Output the (x, y) coordinate of the center of the cell containing the given text.  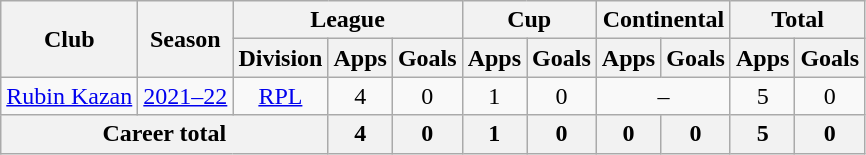
Total (797, 20)
– (663, 96)
Cup (529, 20)
Career total (164, 134)
Club (70, 39)
Division (280, 58)
2021–22 (186, 96)
Season (186, 39)
League (348, 20)
Continental (663, 20)
Rubin Kazan (70, 96)
RPL (280, 96)
